Scan for the cell matching the given text and deliver its (x, y) coordinate at center. 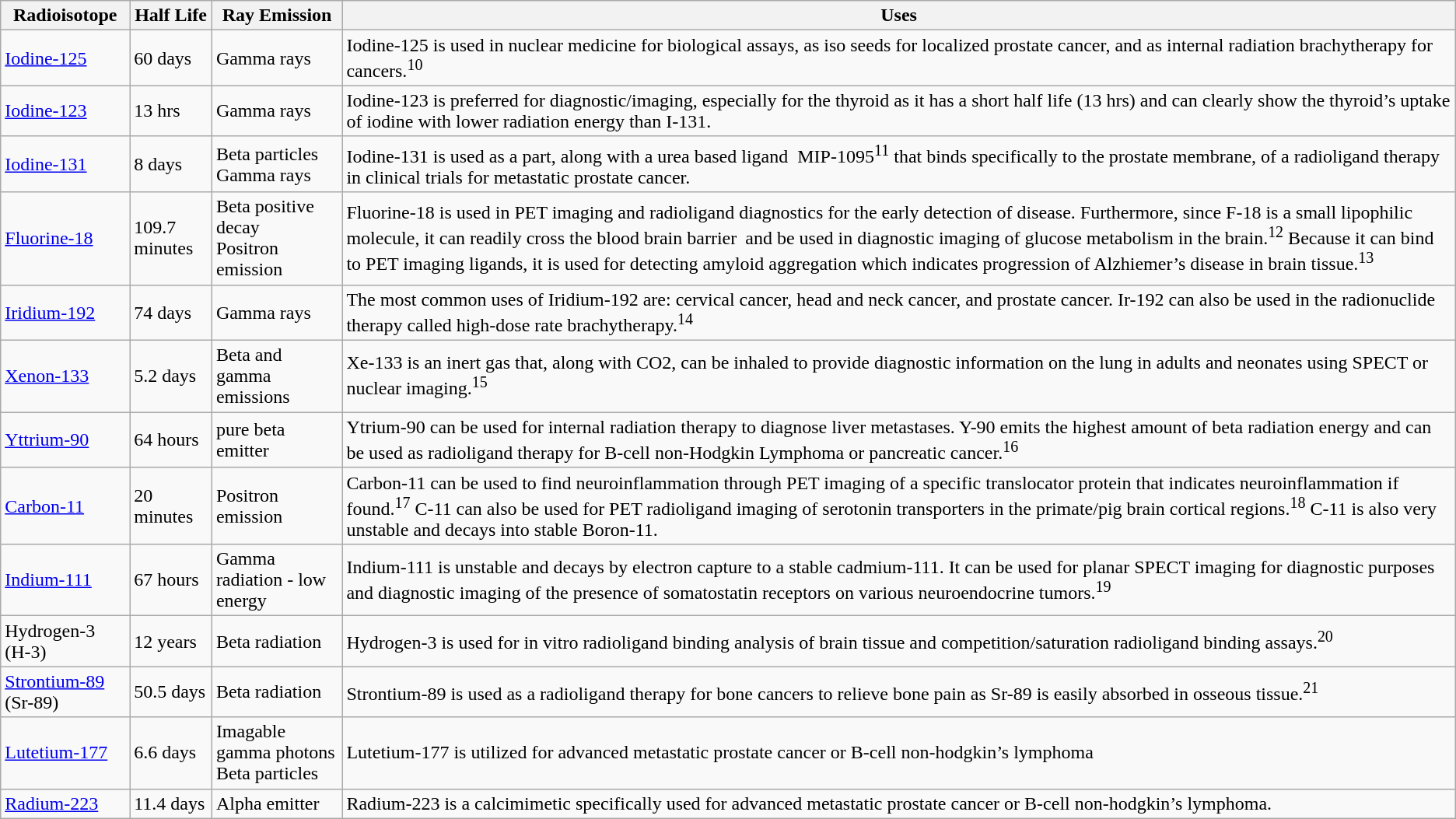
Alpha emitter (277, 803)
Imagable gamma photonsBeta particles (277, 753)
Iodine-123 (65, 110)
Iridium-192 (65, 313)
67 hours (171, 580)
13 hrs (171, 110)
Yttrium-90 (65, 440)
Radium-223 (65, 803)
6.6 days (171, 753)
60 days (171, 58)
Beta particlesGamma rays (277, 164)
Half Life (171, 16)
Iodine-125 (65, 58)
Ray Emission (277, 16)
50.5 days (171, 692)
Positron emission (277, 506)
74 days (171, 313)
Beta and gamma emissions (277, 376)
Carbon-11 (65, 506)
Uses (899, 16)
8 days (171, 164)
Hydrogen-3 is used for in vitro radioligand binding analysis of brain tissue and competition/saturation radioligand binding assays.20 (899, 641)
Hydrogen-3 (H-3) (65, 641)
12 years (171, 641)
Strontium-89 (Sr-89) (65, 692)
Lutetium-177 is utilized for advanced metastatic prostate cancer or B-cell non-hodgkin’s lymphoma (899, 753)
Iodine-131 (65, 164)
Lutetium-177 (65, 753)
Fluorine-18 (65, 238)
20 minutes (171, 506)
Gamma radiation - low energy (277, 580)
Radium-223 is a calcimimetic specifically used for advanced metastatic prostate cancer or B-cell non-hodgkin’s lymphoma. (899, 803)
Indium-111 (65, 580)
Strontium-89 is used as a radioligand therapy for bone cancers to relieve bone pain as Sr-89 is easily absorbed in osseous tissue.21 (899, 692)
Xenon-133 (65, 376)
pure beta emitter (277, 440)
64 hours (171, 440)
Beta positive decayPositron emission (277, 238)
109.7 minutes (171, 238)
Radioisotope (65, 16)
11.4 days (171, 803)
5.2 days (171, 376)
